Search for the cell housing the specified text and yield its (x, y) center coordinate. 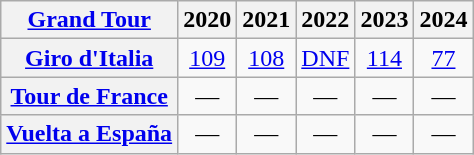
109 (208, 58)
114 (384, 58)
Tour de France (90, 96)
DNF (326, 58)
2020 (208, 20)
Grand Tour (90, 20)
2022 (326, 20)
77 (444, 58)
2024 (444, 20)
Vuelta a España (90, 134)
108 (266, 58)
Giro d'Italia (90, 58)
2021 (266, 20)
2023 (384, 20)
